Detect which cell encompasses the target text, then output its [x, y] center coordinate. 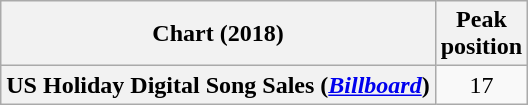
US Holiday Digital Song Sales (Billboard) [218, 85]
17 [481, 85]
Peak position [481, 34]
Chart (2018) [218, 34]
